Identify which cell holds the provided text, then report its [x, y] central coordinate. 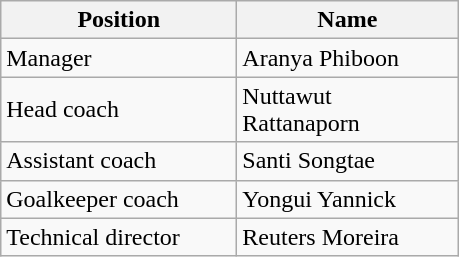
Position [119, 20]
Manager [119, 58]
Head coach [119, 110]
Aranya Phiboon [348, 58]
Reuters Moreira [348, 237]
Assistant coach [119, 161]
Name [348, 20]
Goalkeeper coach [119, 199]
Yongui Yannick [348, 199]
Santi Songtae [348, 161]
Technical director [119, 237]
Nuttawut Rattanaporn [348, 110]
